From the cell containing the given text, extract its center point as [X, Y] coordinate. 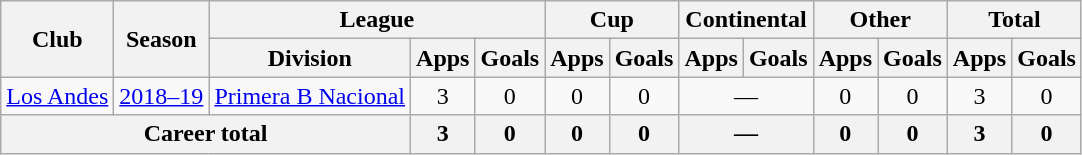
Total [1014, 20]
2018–19 [162, 96]
Career total [206, 134]
Cup [612, 20]
League [377, 20]
Continental [746, 20]
Primera B Nacional [310, 96]
Season [162, 39]
Other [880, 20]
Division [310, 58]
Los Andes [58, 96]
Club [58, 39]
